Search for the cell housing the specified text and yield its (X, Y) center coordinate. 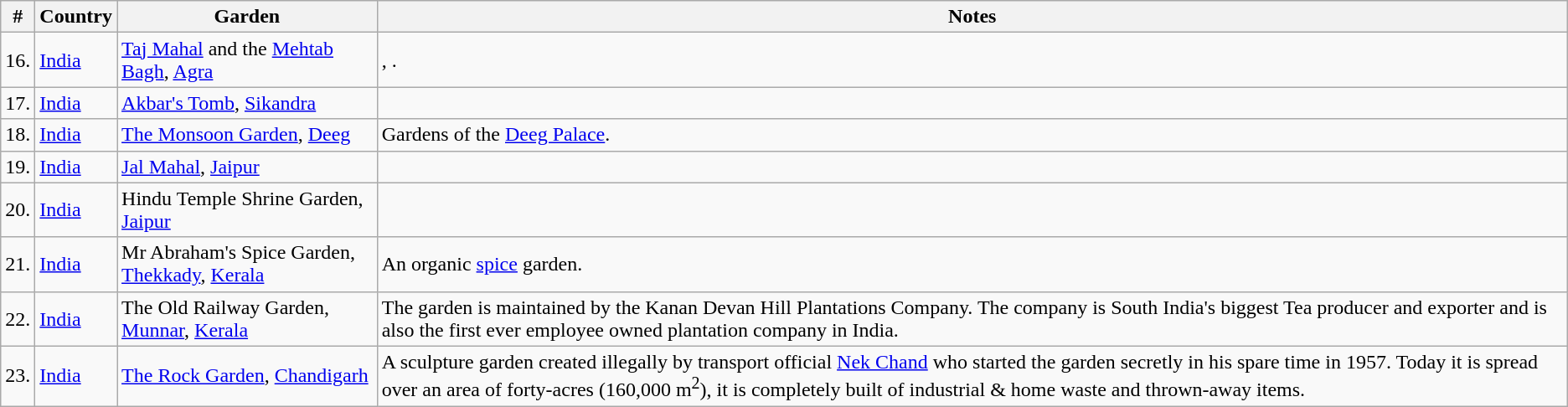
The Monsoon Garden, Deeg (248, 135)
Jal Mahal, Jaipur (248, 167)
Taj Mahal and the Mehtab Bagh, Agra (248, 60)
The Rock Garden, Chandigarh (248, 376)
19. (18, 167)
An organic spice garden. (972, 265)
Akbar's Tomb, Sikandra (248, 103)
18. (18, 135)
Garden (248, 17)
The Old Railway Garden, Munnar, Kerala (248, 318)
Gardens of the Deeg Palace. (972, 135)
17. (18, 103)
, . (972, 60)
# (18, 17)
16. (18, 60)
23. (18, 376)
Mr Abraham's Spice Garden, Thekkady, Kerala (248, 265)
Country (76, 17)
Notes (972, 17)
20. (18, 209)
Hindu Temple Shrine Garden, Jaipur (248, 209)
22. (18, 318)
21. (18, 265)
